Return [x, y] of the center of cell containing provided text 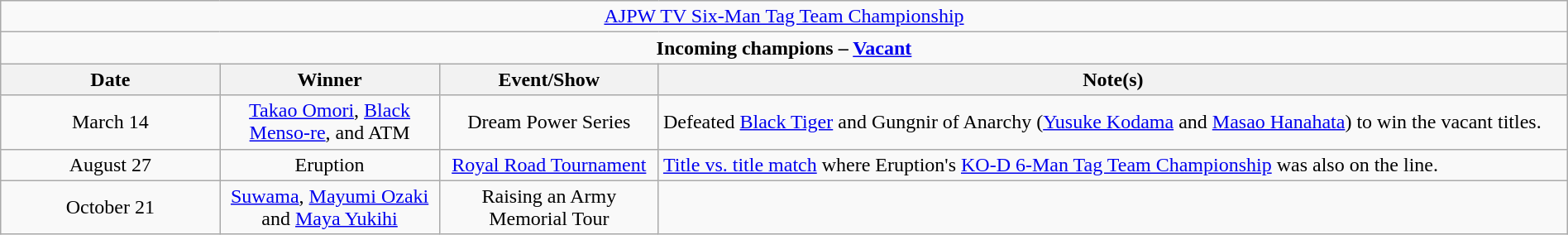
Winner [329, 79]
Takao Omori, Black Menso-re, and ATM [329, 122]
Note(s) [1113, 79]
October 21 [111, 207]
Royal Road Tournament [549, 165]
Incoming champions – Vacant [784, 48]
Raising an Army Memorial Tour [549, 207]
Date [111, 79]
Event/Show [549, 79]
Defeated Black Tiger and Gungnir of Anarchy (Yusuke Kodama and Masao Hanahata) to win the vacant titles. [1113, 122]
Dream Power Series [549, 122]
Suwama, Mayumi Ozaki and Maya Yukihi [329, 207]
August 27 [111, 165]
AJPW TV Six-Man Tag Team Championship [784, 17]
March 14 [111, 122]
Title vs. title match where Eruption's KO-D 6-Man Tag Team Championship was also on the line. [1113, 165]
Eruption [329, 165]
